Detect which cell encompasses the target text, then output its [X, Y] center coordinate. 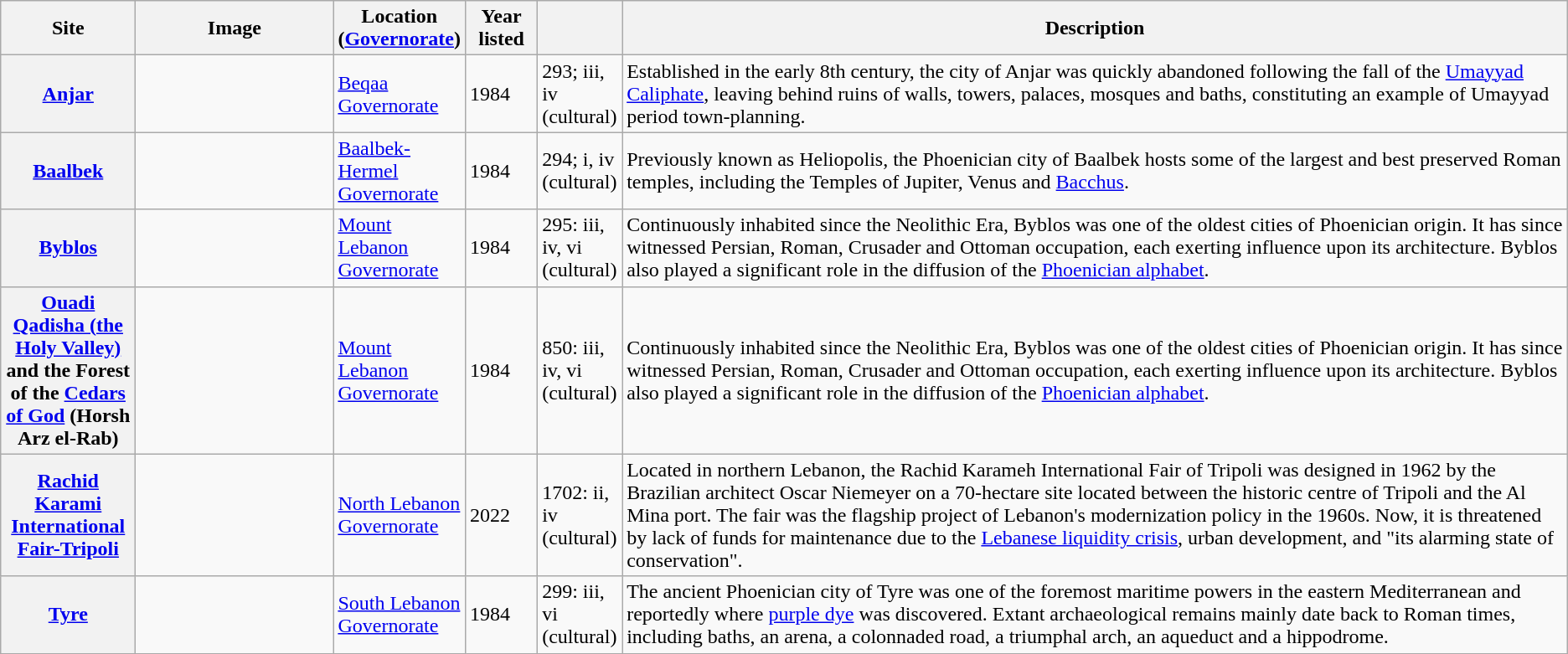
Anjar [69, 94]
Baalbek [69, 171]
South Lebanon Governorate [400, 615]
Baalbek-Hermel Governorate [400, 171]
295: iii, iv, vi (cultural) [580, 248]
Ouadi Qadisha (the Holy Valley) and the Forest of the Cedars of God (Horsh Arz el-Rab) [69, 370]
Rachid Karami International Fair-Tripoli [69, 515]
293; iii, iv (cultural) [580, 94]
Year listed [502, 28]
Tyre [69, 615]
Beqaa Governorate [400, 94]
Location (Governorate) [400, 28]
Site [69, 28]
850: iii, iv, vi (cultural) [580, 370]
299: iii, vi (cultural) [580, 615]
Image [235, 28]
2022 [502, 515]
1702: ii, iv (cultural) [580, 515]
Byblos [69, 248]
294; i, iv (cultural) [580, 171]
North Lebanon Governorate [400, 515]
Description [1096, 28]
